Return the (X, Y) coordinate for the center point of the cell that contains the specified text.  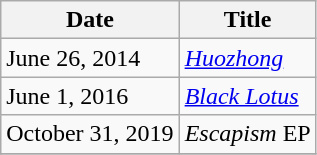
Black Lotus (248, 96)
June 1, 2016 (90, 96)
October 31, 2019 (90, 134)
June 26, 2014 (90, 58)
Date (90, 20)
Escapism EP (248, 134)
Huozhong (248, 58)
Title (248, 20)
